Capture the cell that displays the provided text and extract its [X, Y] central coordinate. 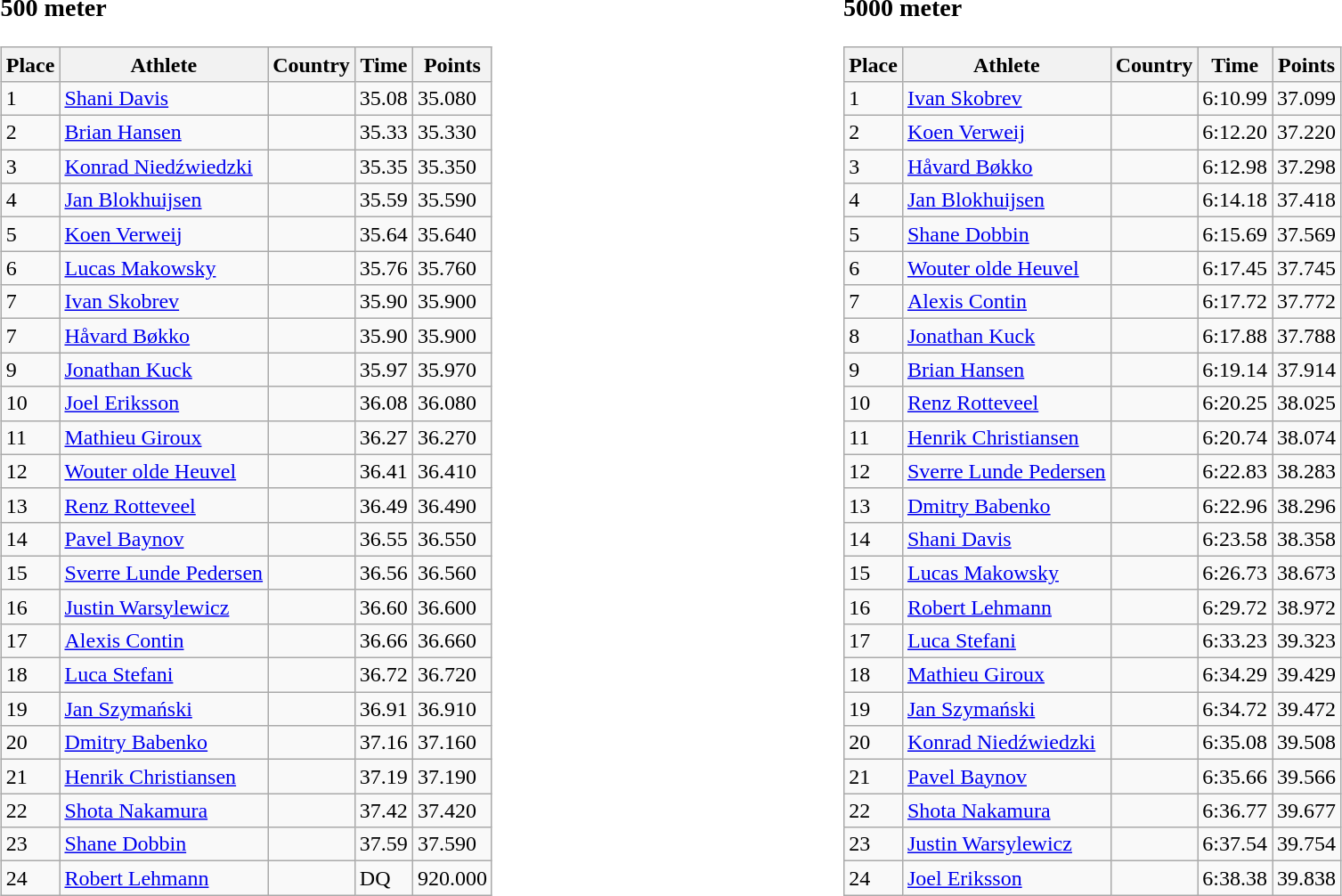
35.640 [452, 234]
8 [874, 336]
36.56 [383, 573]
39.677 [1307, 810]
38.074 [1307, 437]
6:34.72 [1235, 709]
37.16 [383, 743]
36.55 [383, 539]
6:12.98 [1235, 167]
38.358 [1307, 539]
36.550 [452, 539]
37.569 [1307, 234]
37.772 [1307, 302]
38.673 [1307, 573]
6:36.77 [1235, 810]
6:17.45 [1235, 268]
36.910 [452, 709]
37.42 [383, 810]
6:17.88 [1235, 336]
35.64 [383, 234]
37.298 [1307, 167]
35.760 [452, 268]
6:35.08 [1235, 743]
35.59 [383, 200]
39.754 [1307, 844]
6:22.83 [1235, 471]
36.08 [383, 403]
6:15.69 [1235, 234]
36.600 [452, 607]
6:10.99 [1235, 98]
35.330 [452, 133]
36.72 [383, 675]
35.080 [452, 98]
39.472 [1307, 709]
38.283 [1307, 471]
37.19 [383, 777]
6:35.66 [1235, 777]
6:29.72 [1235, 607]
35.08 [383, 98]
6:37.54 [1235, 844]
35.590 [452, 200]
38.972 [1307, 607]
6:23.58 [1235, 539]
6:17.72 [1235, 302]
37.59 [383, 844]
6:22.96 [1235, 505]
6:19.14 [1235, 370]
35.35 [383, 167]
36.91 [383, 709]
39.508 [1307, 743]
35.970 [452, 370]
37.220 [1307, 133]
37.788 [1307, 336]
6:38.38 [1235, 878]
36.720 [452, 675]
36.490 [452, 505]
37.190 [452, 777]
37.914 [1307, 370]
6:20.74 [1235, 437]
920.000 [452, 878]
36.41 [383, 471]
36.49 [383, 505]
6:14.18 [1235, 200]
38.296 [1307, 505]
39.566 [1307, 777]
37.745 [1307, 268]
36.66 [383, 640]
6:26.73 [1235, 573]
37.418 [1307, 200]
36.560 [452, 573]
6:34.29 [1235, 675]
39.323 [1307, 640]
37.590 [452, 844]
35.97 [383, 370]
35.350 [452, 167]
37.420 [452, 810]
6:20.25 [1235, 403]
36.270 [452, 437]
DQ [383, 878]
39.429 [1307, 675]
6:33.23 [1235, 640]
36.660 [452, 640]
36.410 [452, 471]
36.27 [383, 437]
38.025 [1307, 403]
6:12.20 [1235, 133]
35.76 [383, 268]
39.838 [1307, 878]
36.60 [383, 607]
35.33 [383, 133]
37.160 [452, 743]
37.099 [1307, 98]
36.080 [452, 403]
